Capture the cell that displays the provided text and extract its (X, Y) central coordinate. 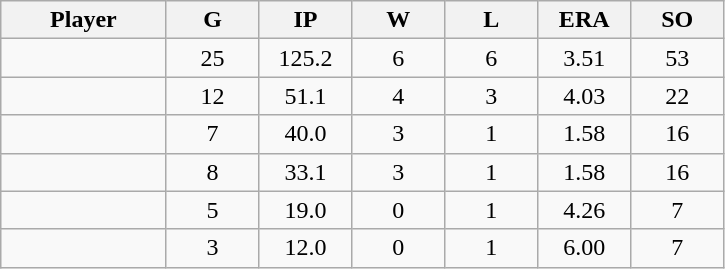
12 (212, 96)
IP (306, 20)
33.1 (306, 172)
12.0 (306, 248)
6.00 (584, 248)
5 (212, 210)
Player (84, 20)
51.1 (306, 96)
25 (212, 58)
L (492, 20)
8 (212, 172)
SO (678, 20)
3.51 (584, 58)
53 (678, 58)
4 (398, 96)
ERA (584, 20)
125.2 (306, 58)
19.0 (306, 210)
4.03 (584, 96)
W (398, 20)
G (212, 20)
40.0 (306, 134)
22 (678, 96)
4.26 (584, 210)
